Detect which cell encompasses the target text, then output its (X, Y) center coordinate. 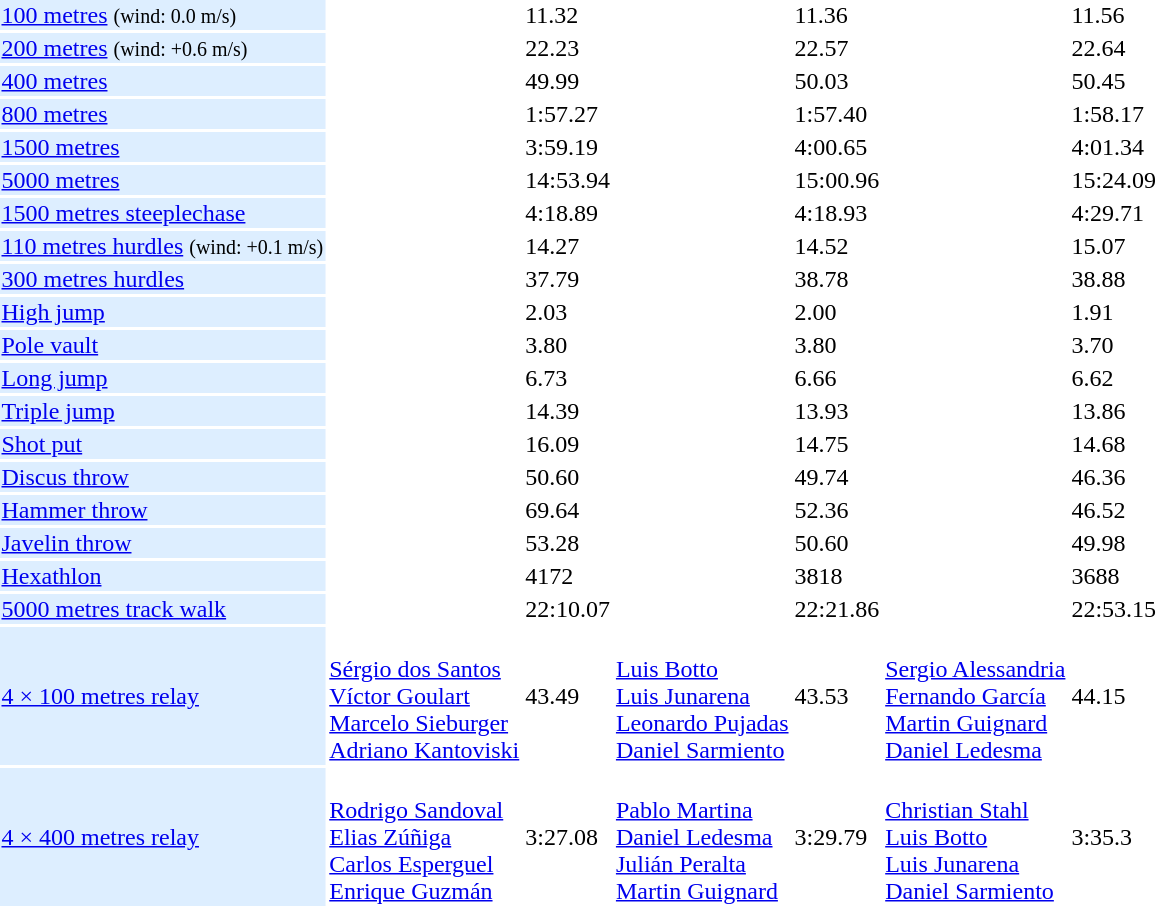
Sérgio dos Santos Víctor Goulart Marcelo Sieburger Adriano Kantoviski (424, 696)
2.00 (837, 312)
49.74 (837, 477)
Christian Stahl Luis Botto Luis Junarena Daniel Sarmiento (976, 837)
200 metres (wind: +0.6 m/s) (162, 48)
4:00.65 (837, 147)
22.57 (837, 48)
1:57.40 (837, 114)
4:18.93 (837, 213)
1500 metres steeplechase (162, 213)
Hexathlon (162, 576)
22:10.07 (568, 609)
43.53 (837, 696)
4:18.89 (568, 213)
49.99 (568, 81)
4172 (568, 576)
Luis Botto Luis Junarena Leonardo Pujadas Daniel Sarmiento (702, 696)
3818 (837, 576)
6.66 (837, 378)
5000 metres track walk (162, 609)
3:29.79 (837, 837)
14.39 (568, 411)
14.52 (837, 246)
100 metres (wind: 0.0 m/s) (162, 15)
Triple jump (162, 411)
38.78 (837, 279)
22:21.86 (837, 609)
1500 metres (162, 147)
6.73 (568, 378)
53.28 (568, 543)
11.32 (568, 15)
15:00.96 (837, 180)
Pablo Martina Daniel Ledesma Julián Peralta Martin Guignard (702, 837)
50.03 (837, 81)
800 metres (162, 114)
69.64 (568, 510)
Shot put (162, 444)
16.09 (568, 444)
3:27.08 (568, 837)
Rodrigo Sandoval Elias Zúñiga Carlos Esperguel Enrique Guzmán (424, 837)
14.75 (837, 444)
22.23 (568, 48)
5000 metres (162, 180)
52.36 (837, 510)
Hammer throw (162, 510)
3:59.19 (568, 147)
4 × 100 metres relay (162, 696)
High jump (162, 312)
11.36 (837, 15)
13.93 (837, 411)
Sergio Alessandria Fernando García Martin Guignard Daniel Ledesma (976, 696)
Pole vault (162, 345)
110 metres hurdles (wind: +0.1 m/s) (162, 246)
14:53.94 (568, 180)
43.49 (568, 696)
Javelin throw (162, 543)
2.03 (568, 312)
Discus throw (162, 477)
37.79 (568, 279)
1:57.27 (568, 114)
14.27 (568, 246)
300 metres hurdles (162, 279)
Long jump (162, 378)
400 metres (162, 81)
4 × 400 metres relay (162, 837)
